Return the (x, y) coordinate for the center point of the cell that contains the specified text.  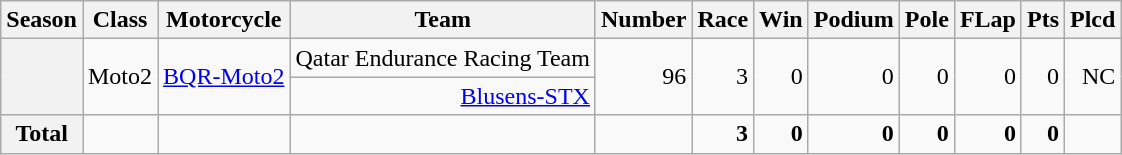
Total (42, 134)
96 (643, 77)
Blusens-STX (442, 96)
Number (643, 20)
Season (42, 20)
Qatar Endurance Racing Team (442, 58)
FLap (988, 20)
Class (120, 20)
BQR-Moto2 (224, 77)
Race (723, 20)
Pole (926, 20)
NC (1093, 77)
Moto2 (120, 77)
Podium (854, 20)
Win (782, 20)
Team (442, 20)
Plcd (1093, 20)
Pts (1042, 20)
Motorcycle (224, 20)
